Capture the cell that displays the provided text and extract its [x, y] central coordinate. 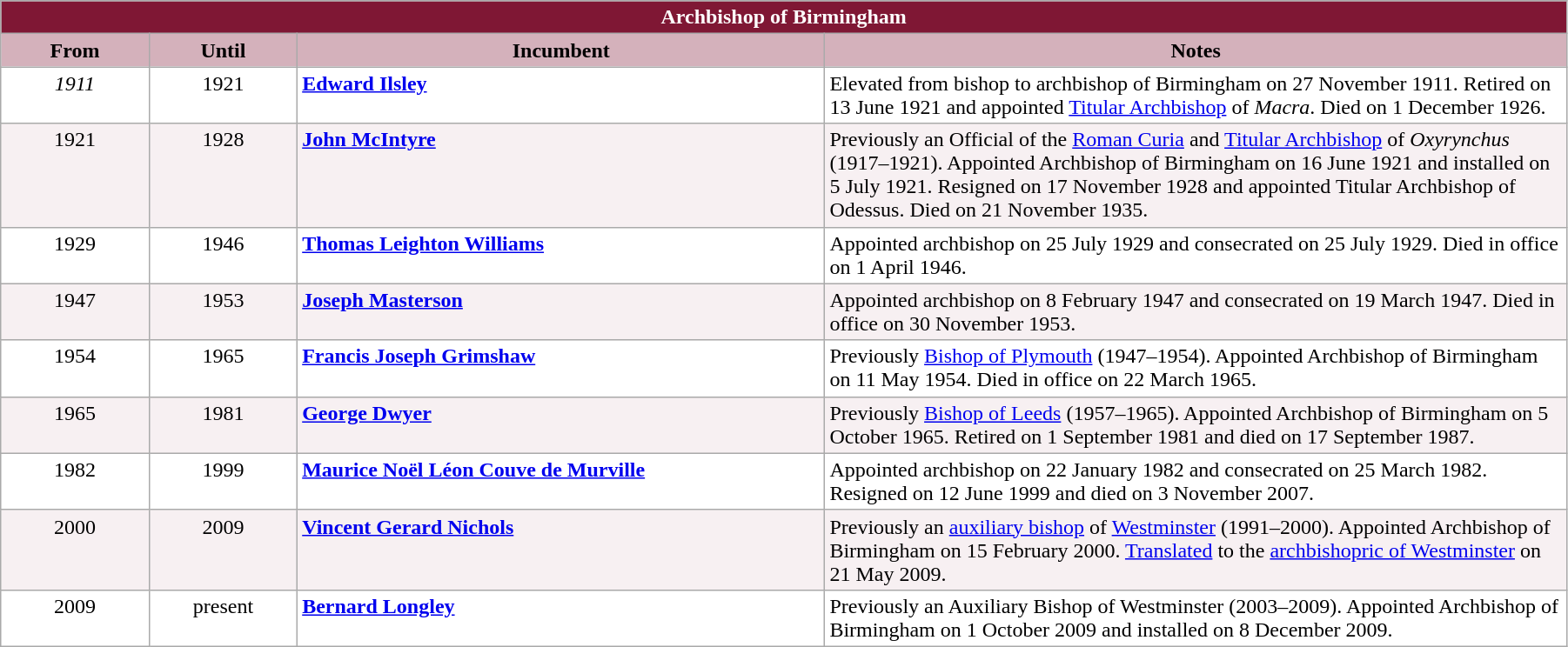
Previously Bishop of Plymouth (1947–1954). Appointed Archbishop of Birmingham on 11 May 1954. Died in office on 22 March 1965. [1196, 369]
Appointed archbishop on 22 January 1982 and consecrated on 25 March 1982. Resigned on 12 June 1999 and died on 3 November 2007. [1196, 482]
1946 [223, 256]
Appointed archbishop on 8 February 1947 and consecrated on 19 March 1947. Died in office on 30 November 1953. [1196, 311]
Until [223, 50]
Incumbent [561, 50]
George Dwyer [561, 424]
1947 [75, 311]
1954 [75, 369]
1999 [223, 482]
Previously an Auxiliary Bishop of Westminster (2003–2009). Appointed Archbishop of Birmingham on 1 October 2009 and installed on 8 December 2009. [1196, 617]
John McIntyre [561, 176]
1929 [75, 256]
1953 [223, 311]
2000 [75, 550]
Appointed archbishop on 25 July 1929 and consecrated on 25 July 1929. Died in office on 1 April 1946. [1196, 256]
Joseph Masterson [561, 311]
Thomas Leighton Williams [561, 256]
From [75, 50]
1911 [75, 96]
Archbishop of Birmingham [784, 17]
Edward Ilsley [561, 96]
present [223, 617]
Francis Joseph Grimshaw [561, 369]
1982 [75, 482]
Maurice Noël Léon Couve de Murville [561, 482]
Notes [1196, 50]
1981 [223, 424]
Vincent Gerard Nichols [561, 550]
1928 [223, 176]
Bernard Longley [561, 617]
